Provide the (X, Y) coordinate of the cell's center where the given text is located.  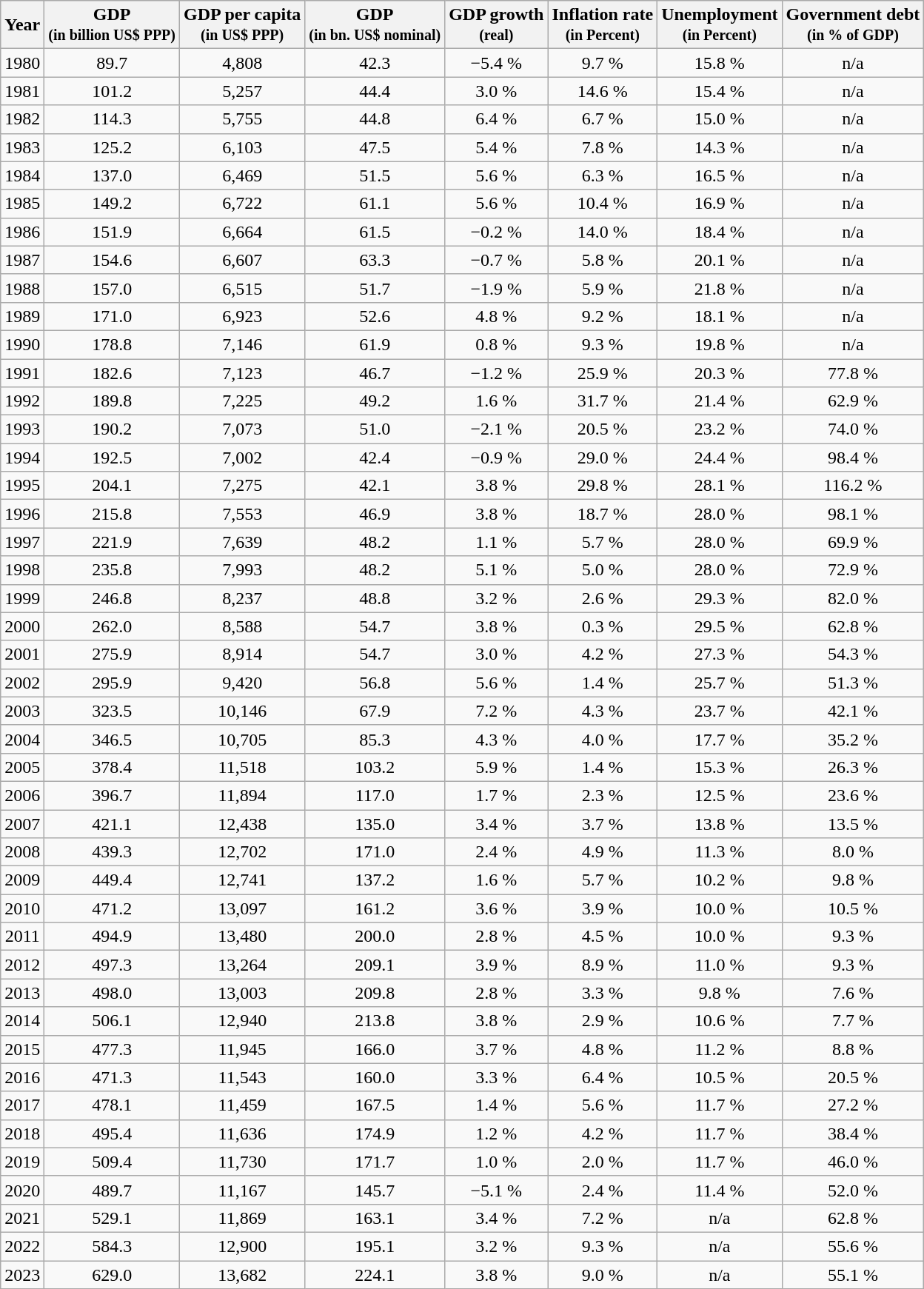
2002 (22, 683)
137.2 (375, 880)
323.5 (113, 711)
5.4 % (496, 147)
8,237 (243, 598)
101.2 (113, 91)
246.8 (113, 598)
54.3 % (853, 654)
1981 (22, 91)
−1.2 % (496, 372)
8.9 % (603, 965)
27.3 % (720, 654)
6,923 (243, 316)
1994 (22, 458)
6.3 % (603, 175)
495.4 (113, 1134)
209.1 (375, 965)
61.9 (375, 344)
235.8 (113, 570)
167.5 (375, 1105)
11,543 (243, 1077)
6.7 % (603, 119)
13.8 % (720, 824)
1993 (22, 429)
12,900 (243, 1246)
200.0 (375, 937)
−0.7 % (496, 260)
74.0 % (853, 429)
35.2 % (853, 739)
24.4 % (720, 458)
Inflation rate(in Percent) (603, 25)
2021 (22, 1218)
89.7 (113, 63)
98.4 % (853, 458)
11.3 % (720, 852)
21.4 % (720, 401)
161.2 (375, 908)
16.5 % (720, 175)
10.4 % (603, 204)
1989 (22, 316)
47.5 (375, 147)
160.0 (375, 1077)
29.8 % (603, 486)
1996 (22, 514)
−0.2 % (496, 232)
8.8 % (853, 1049)
15.0 % (720, 119)
1.7 % (496, 795)
49.2 (375, 401)
13,003 (243, 993)
2.9 % (603, 1021)
471.2 (113, 908)
471.3 (113, 1077)
18.4 % (720, 232)
8.0 % (853, 852)
15.8 % (720, 63)
7,073 (243, 429)
494.9 (113, 937)
2006 (22, 795)
18.7 % (603, 514)
629.0 (113, 1274)
98.1 % (853, 514)
11,945 (243, 1049)
21.8 % (720, 288)
51.7 (375, 288)
2.3 % (603, 795)
13,097 (243, 908)
46.0 % (853, 1162)
421.1 (113, 824)
52.0 % (853, 1190)
23.6 % (853, 795)
9.2 % (603, 316)
67.9 (375, 711)
28.1 % (720, 486)
13,682 (243, 1274)
157.0 (113, 288)
−5.1 % (496, 1190)
6,607 (243, 260)
29.0 % (603, 458)
13,480 (243, 937)
1.2 % (496, 1134)
1985 (22, 204)
166.0 (375, 1049)
509.4 (113, 1162)
0.3 % (603, 626)
1997 (22, 542)
77.8 % (853, 372)
378.4 (113, 767)
1999 (22, 598)
Year (22, 25)
6,664 (243, 232)
2012 (22, 965)
5,755 (243, 119)
1998 (22, 570)
190.2 (113, 429)
477.3 (113, 1049)
16.9 % (720, 204)
2010 (22, 908)
42.1 (375, 486)
171.7 (375, 1162)
61.5 (375, 232)
−2.1 % (496, 429)
7,553 (243, 514)
2003 (22, 711)
12,741 (243, 880)
GDP per capita(in US$ PPP) (243, 25)
4.5 % (603, 937)
14.3 % (720, 147)
489.7 (113, 1190)
13,264 (243, 965)
2017 (22, 1105)
275.9 (113, 654)
116.2 % (853, 486)
2019 (22, 1162)
−0.9 % (496, 458)
4.9 % (603, 852)
6,515 (243, 288)
11,636 (243, 1134)
125.2 (113, 147)
11,730 (243, 1162)
51.5 (375, 175)
12.5 % (720, 795)
51.0 (375, 429)
10,146 (243, 711)
224.1 (375, 1274)
529.1 (113, 1218)
14.6 % (603, 91)
5.8 % (603, 260)
55.6 % (853, 1246)
17.7 % (720, 739)
29.3 % (720, 598)
209.8 (375, 993)
11.4 % (720, 1190)
478.1 (113, 1105)
11.0 % (720, 965)
−1.9 % (496, 288)
7,225 (243, 401)
2016 (22, 1077)
2018 (22, 1134)
44.8 (375, 119)
145.7 (375, 1190)
7.7 % (853, 1021)
2005 (22, 767)
25.9 % (603, 372)
7,639 (243, 542)
31.7 % (603, 401)
4,808 (243, 63)
346.5 (113, 739)
62.9 % (853, 401)
46.7 (375, 372)
11,459 (243, 1105)
12,702 (243, 852)
19.8 % (720, 344)
2015 (22, 1049)
2001 (22, 654)
Government debt(in % of GDP) (853, 25)
114.3 (113, 119)
26.3 % (853, 767)
56.8 (375, 683)
221.9 (113, 542)
18.1 % (720, 316)
506.1 (113, 1021)
9.7 % (603, 63)
149.2 (113, 204)
1982 (22, 119)
72.9 % (853, 570)
584.3 (113, 1246)
2004 (22, 739)
27.2 % (853, 1105)
1991 (22, 372)
38.4 % (853, 1134)
46.9 (375, 514)
61.1 (375, 204)
42.1 % (853, 711)
13.5 % (853, 824)
137.0 (113, 175)
85.3 (375, 739)
20.1 % (720, 260)
8,588 (243, 626)
15.3 % (720, 767)
GDP growth(real) (496, 25)
2007 (22, 824)
63.3 (375, 260)
8,914 (243, 654)
151.9 (113, 232)
204.1 (113, 486)
1.1 % (496, 542)
449.4 (113, 880)
135.0 (375, 824)
497.3 (113, 965)
2014 (22, 1021)
215.8 (113, 514)
15.4 % (720, 91)
7,146 (243, 344)
11,167 (243, 1190)
44.4 (375, 91)
396.7 (113, 795)
20.3 % (720, 372)
192.5 (113, 458)
6,722 (243, 204)
189.8 (113, 401)
182.6 (113, 372)
82.0 % (853, 598)
Unemployment (in Percent) (720, 25)
295.9 (113, 683)
7,002 (243, 458)
5.0 % (603, 570)
2011 (22, 937)
52.6 (375, 316)
7.8 % (603, 147)
10.6 % (720, 1021)
12,438 (243, 824)
23.2 % (720, 429)
69.9 % (853, 542)
25.7 % (720, 683)
2013 (22, 993)
10.2 % (720, 880)
23.7 % (720, 711)
11.2 % (720, 1049)
195.1 (375, 1246)
1986 (22, 232)
7,123 (243, 372)
163.1 (375, 1218)
2008 (22, 852)
2022 (22, 1246)
6,469 (243, 175)
48.8 (375, 598)
1987 (22, 260)
2.0 % (603, 1162)
9.0 % (603, 1274)
2023 (22, 1274)
1984 (22, 175)
0.8 % (496, 344)
29.5 % (720, 626)
1990 (22, 344)
178.8 (113, 344)
GDP(in bn. US$ nominal) (375, 25)
14.0 % (603, 232)
9,420 (243, 683)
7,993 (243, 570)
11,518 (243, 767)
11,894 (243, 795)
12,940 (243, 1021)
1.0 % (496, 1162)
−5.4 % (496, 63)
1988 (22, 288)
GDP(in billion US$ PPP) (113, 25)
1980 (22, 63)
42.3 (375, 63)
6,103 (243, 147)
2.6 % (603, 598)
7.6 % (853, 993)
2000 (22, 626)
42.4 (375, 458)
174.9 (375, 1134)
439.3 (113, 852)
103.2 (375, 767)
1995 (22, 486)
51.3 % (853, 683)
213.8 (375, 1021)
117.0 (375, 795)
5.1 % (496, 570)
11,869 (243, 1218)
3.6 % (496, 908)
55.1 % (853, 1274)
4.0 % (603, 739)
498.0 (113, 993)
5,257 (243, 91)
1992 (22, 401)
154.6 (113, 260)
10,705 (243, 739)
262.0 (113, 626)
2009 (22, 880)
7,275 (243, 486)
2020 (22, 1190)
1983 (22, 147)
